Locate the cell with the specified text and output its [x, y] center coordinate. 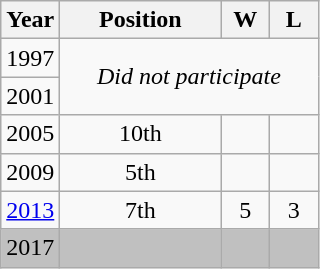
Year [30, 20]
2005 [30, 134]
5th [140, 172]
1997 [30, 58]
Did not participate [189, 77]
10th [140, 134]
5 [246, 210]
2017 [30, 248]
7th [140, 210]
3 [294, 210]
2001 [30, 96]
W [246, 20]
Position [140, 20]
2013 [30, 210]
2009 [30, 172]
L [294, 20]
